Extract the (X, Y) coordinate from the center of the cell holding the provided text.  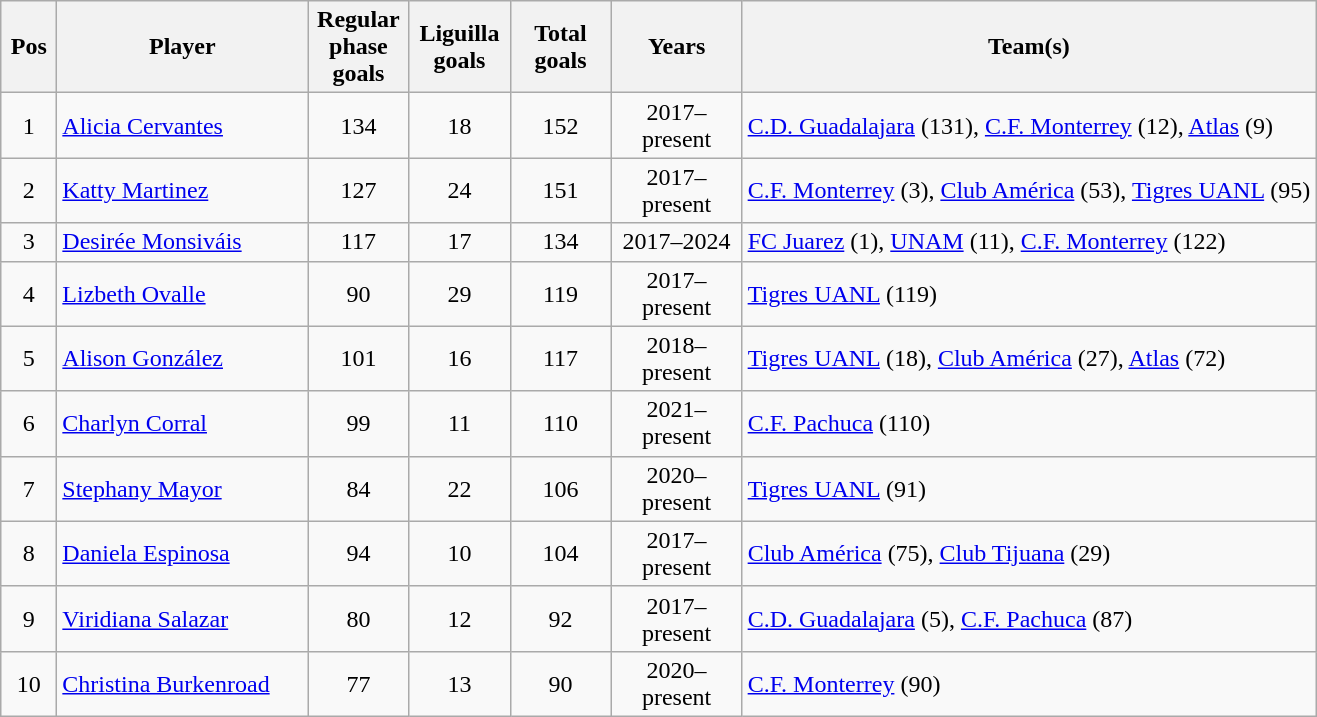
151 (560, 190)
Tigres UANL (119) (1029, 294)
2 (29, 190)
3 (29, 242)
Years (676, 47)
Daniela Espinosa (182, 554)
22 (460, 488)
Katty Martinez (182, 190)
Alison González (182, 358)
9 (29, 618)
110 (560, 424)
Tigres UANL (18), Club América (27), Atlas (72) (1029, 358)
84 (358, 488)
Lizbeth Ovalle (182, 294)
C.D. Guadalajara (131), C.F. Monterrey (12), Atlas (9) (1029, 126)
13 (460, 684)
Viridiana Salazar (182, 618)
Charlyn Corral (182, 424)
18 (460, 126)
C.D. Guadalajara (5), C.F. Pachuca (87) (1029, 618)
FC Juarez (1), UNAM (11), C.F. Monterrey (122) (1029, 242)
Team(s) (1029, 47)
Alicia Cervantes (182, 126)
Pos (29, 47)
92 (560, 618)
2018–present (676, 358)
119 (560, 294)
11 (460, 424)
Desirée Monsiváis (182, 242)
Stephany Mayor (182, 488)
104 (560, 554)
5 (29, 358)
24 (460, 190)
Liguilla goals (460, 47)
127 (358, 190)
2021–present (676, 424)
C.F. Pachuca (110) (1029, 424)
Total goals (560, 47)
29 (460, 294)
8 (29, 554)
16 (460, 358)
Tigres UANL (91) (1029, 488)
C.F. Monterrey (90) (1029, 684)
Regular phase goals (358, 47)
Christina Burkenroad (182, 684)
2017–2024 (676, 242)
152 (560, 126)
Club América (75), Club Tijuana (29) (1029, 554)
4 (29, 294)
101 (358, 358)
99 (358, 424)
12 (460, 618)
1 (29, 126)
6 (29, 424)
7 (29, 488)
17 (460, 242)
94 (358, 554)
106 (560, 488)
80 (358, 618)
77 (358, 684)
C.F. Monterrey (3), Club América (53), Tigres UANL (95) (1029, 190)
Player (182, 47)
